Capture the cell that displays the provided text and extract its (X, Y) central coordinate. 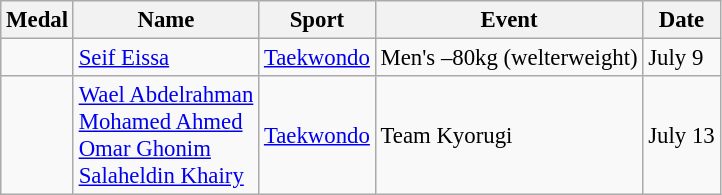
Sport (318, 20)
Wael AbdelrahmanMohamed AhmedOmar GhonimSalaheldin Khairy (166, 136)
July 13 (682, 136)
Team Kyorugi (509, 136)
Men's –80kg (welterweight) (509, 58)
Date (682, 20)
Medal (38, 20)
Seif Eissa (166, 58)
Event (509, 20)
Name (166, 20)
July 9 (682, 58)
